Capture the cell that displays the provided text and extract its (X, Y) central coordinate. 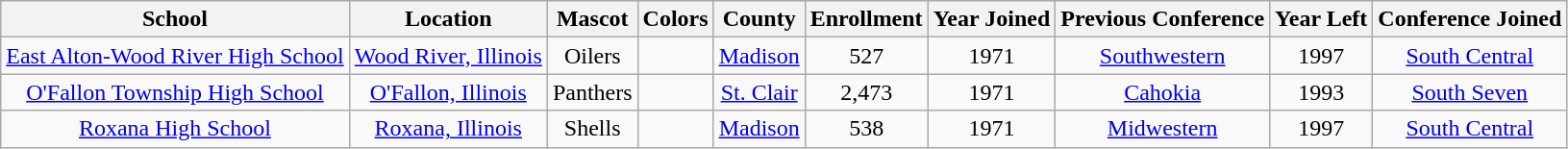
Year Joined (992, 19)
Colors (675, 19)
County (759, 19)
St. Clair (759, 92)
Roxana High School (175, 129)
Oilers (592, 56)
Enrollment (866, 19)
Panthers (592, 92)
Midwestern (1163, 129)
Roxana, Illinois (448, 129)
1993 (1321, 92)
Wood River, Illinois (448, 56)
South Seven (1470, 92)
East Alton-Wood River High School (175, 56)
2,473 (866, 92)
School (175, 19)
Conference Joined (1470, 19)
Location (448, 19)
O'Fallon, Illinois (448, 92)
538 (866, 129)
Cahokia (1163, 92)
O'Fallon Township High School (175, 92)
Mascot (592, 19)
Previous Conference (1163, 19)
527 (866, 56)
Shells (592, 129)
Year Left (1321, 19)
Southwestern (1163, 56)
